Capture the cell that displays the provided text and extract its [X, Y] central coordinate. 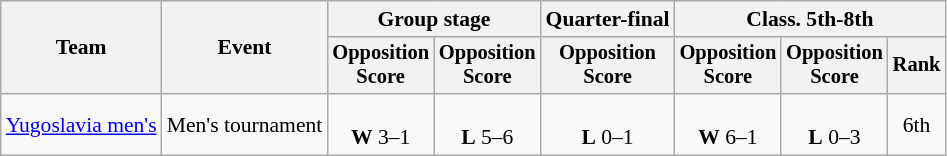
Rank [917, 66]
Event [245, 48]
Group stage [434, 19]
L 5–6 [488, 124]
Team [82, 48]
6th [917, 124]
Yugoslavia men's [82, 124]
L 0–3 [834, 124]
L 0–1 [608, 124]
Class. 5th-8th [810, 19]
W 3–1 [380, 124]
W 6–1 [728, 124]
Men's tournament [245, 124]
Quarter-final [608, 19]
